Find where the given text appears and provide that cell's center as [X, Y] coordinate. 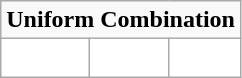
Pants [204, 58]
Helmet [46, 58]
Jersey [130, 58]
Uniform Combination [121, 20]
